Return (x, y) of the center of cell containing provided text 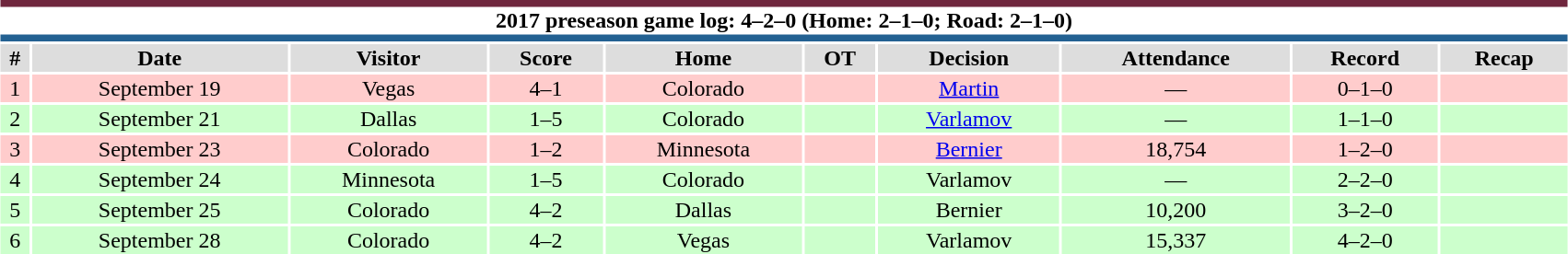
18,754 (1176, 149)
Record (1365, 58)
5 (15, 210)
0–1–0 (1365, 88)
Martin (969, 88)
OT (840, 58)
4–2–0 (1365, 240)
15,337 (1176, 240)
September 23 (158, 149)
2017 preseason game log: 4–2–0 (Home: 2–1–0; Road: 2–1–0) (784, 20)
Home (704, 58)
3 (15, 149)
September 19 (158, 88)
Recap (1504, 58)
1–2–0 (1365, 149)
4–1 (545, 88)
September 24 (158, 179)
September 28 (158, 240)
September 25 (158, 210)
Score (545, 58)
Visitor (389, 58)
6 (15, 240)
2 (15, 119)
1–1–0 (1365, 119)
Date (158, 58)
# (15, 58)
Decision (969, 58)
September 21 (158, 119)
1 (15, 88)
Attendance (1176, 58)
10,200 (1176, 210)
2–2–0 (1365, 179)
4 (15, 179)
1–2 (545, 149)
3–2–0 (1365, 210)
